From the cell containing the given text, extract its center point as (x, y) coordinate. 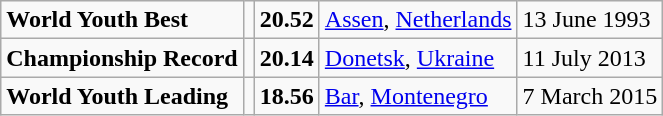
20.14 (286, 58)
Assen, Netherlands (418, 20)
Donetsk, Ukraine (418, 58)
Championship Record (122, 58)
World Youth Leading (122, 96)
20.52 (286, 20)
18.56 (286, 96)
13 June 1993 (590, 20)
World Youth Best (122, 20)
7 March 2015 (590, 96)
11 July 2013 (590, 58)
Bar, Montenegro (418, 96)
